Search for the cell housing the specified text and yield its [x, y] center coordinate. 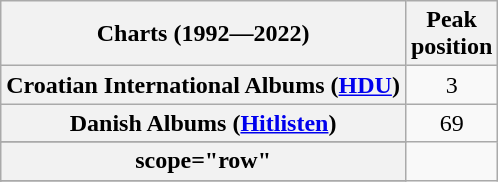
Peakposition [451, 34]
69 [451, 123]
scope="row" [204, 161]
3 [451, 85]
Charts (1992—2022) [204, 34]
Croatian International Albums (HDU) [204, 85]
Danish Albums (Hitlisten) [204, 123]
